Find where the given text appears and provide that cell's center as [x, y] coordinate. 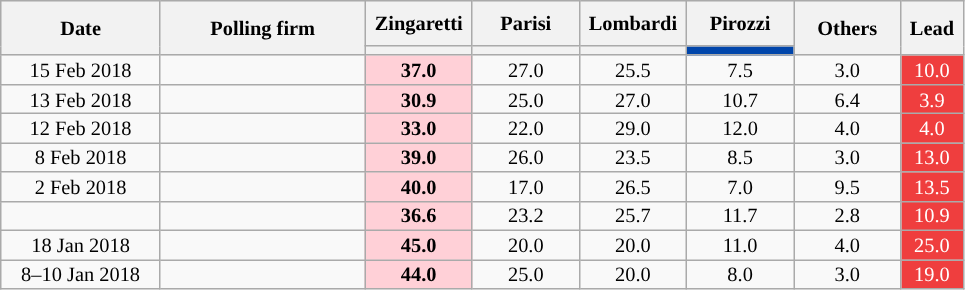
10.9 [932, 216]
40.0 [418, 186]
36.6 [418, 216]
25.5 [632, 70]
11.7 [740, 216]
8 Feb 2018 [81, 156]
26.0 [526, 156]
13.5 [932, 186]
Lombardi [632, 22]
45.0 [418, 244]
13 Feb 2018 [81, 98]
Others [848, 28]
29.0 [632, 128]
7.5 [740, 70]
39.0 [418, 156]
44.0 [418, 274]
37.0 [418, 70]
22.0 [526, 128]
8.0 [740, 274]
Parisi [526, 22]
6.4 [848, 98]
Zingaretti [418, 22]
25.7 [632, 216]
2 Feb 2018 [81, 186]
12 Feb 2018 [81, 128]
Date [81, 28]
8–10 Jan 2018 [81, 274]
Lead [932, 28]
26.5 [632, 186]
12.0 [740, 128]
10.0 [932, 70]
15 Feb 2018 [81, 70]
18 Jan 2018 [81, 244]
2.8 [848, 216]
33.0 [418, 128]
8.5 [740, 156]
13.0 [932, 156]
17.0 [526, 186]
19.0 [932, 274]
Polling firm [262, 28]
23.2 [526, 216]
11.0 [740, 244]
7.0 [740, 186]
9.5 [848, 186]
Pirozzi [740, 22]
23.5 [632, 156]
3.9 [932, 98]
10.7 [740, 98]
30.9 [418, 98]
